Determine the [X, Y] coordinate at the center of the cell enclosing the given text.  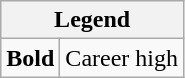
Legend [92, 20]
Bold [30, 58]
Career high [122, 58]
